Output the [X, Y] coordinate of the center of the cell containing the given text.  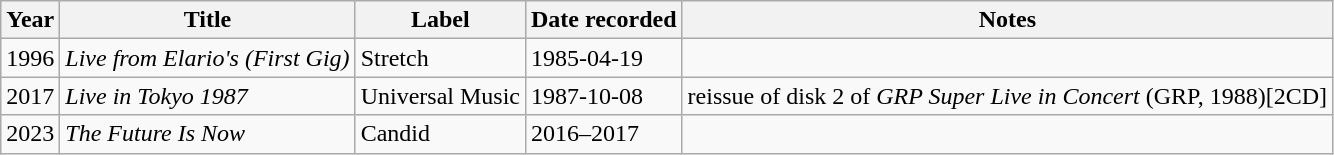
Label [440, 20]
2017 [30, 96]
reissue of disk 2 of GRP Super Live in Concert (GRP, 1988)[2CD] [1008, 96]
The Future Is Now [208, 134]
Title [208, 20]
Candid [440, 134]
Live in Tokyo 1987 [208, 96]
Stretch [440, 58]
1985-04-19 [604, 58]
1987-10-08 [604, 96]
1996 [30, 58]
Live from Elario's (First Gig) [208, 58]
2016–2017 [604, 134]
2023 [30, 134]
Date recorded [604, 20]
Universal Music [440, 96]
Notes [1008, 20]
Year [30, 20]
